Extract the (x, y) coordinate from the center of the cell holding the provided text.  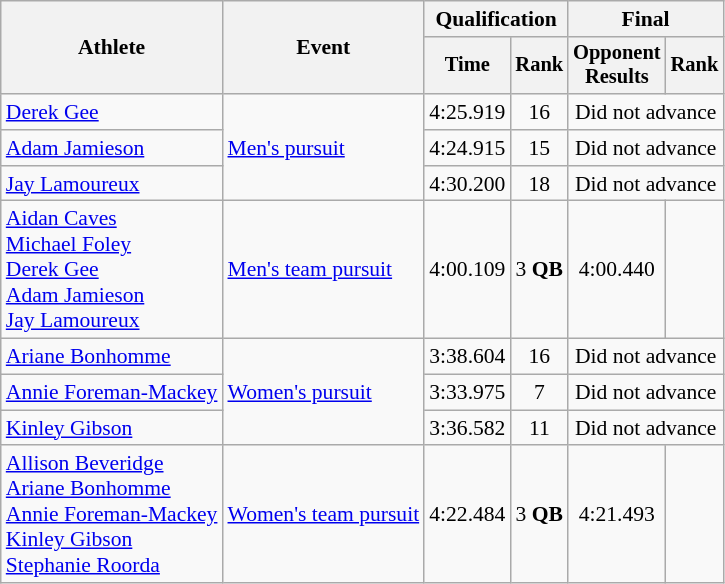
11 (539, 428)
Derek Gee (112, 112)
3:38.604 (467, 357)
4:24.915 (467, 148)
Ariane Bonhomme (112, 357)
4:00.109 (467, 270)
3:36.582 (467, 428)
4:21.493 (616, 515)
15 (539, 148)
Adam Jamieson (112, 148)
4:25.919 (467, 112)
OpponentResults (616, 66)
Men's pursuit (323, 148)
Allison BeveridgeAriane BonhommeAnnie Foreman-MackeyKinley GibsonStephanie Roorda (112, 515)
4:22.484 (467, 515)
Event (323, 48)
Athlete (112, 48)
Jay Lamoureux (112, 184)
Women's team pursuit (323, 515)
Men's team pursuit (323, 270)
Time (467, 66)
Annie Foreman-Mackey (112, 393)
Aidan CavesMichael FoleyDerek GeeAdam JamiesonJay Lamoureux (112, 270)
4:00.440 (616, 270)
3:33.975 (467, 393)
18 (539, 184)
7 (539, 393)
Women's pursuit (323, 392)
4:30.200 (467, 184)
Qualification (496, 19)
Final (646, 19)
Kinley Gibson (112, 428)
